Provide the [X, Y] coordinate of the cell's center where the given text is located.  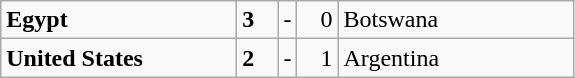
Botswana [456, 20]
2 [258, 58]
United States [119, 58]
3 [258, 20]
Egypt [119, 20]
1 [318, 58]
0 [318, 20]
Argentina [456, 58]
